Pinpoint the cell where the given text exists, returning its [x, y] midpoint coordinate. 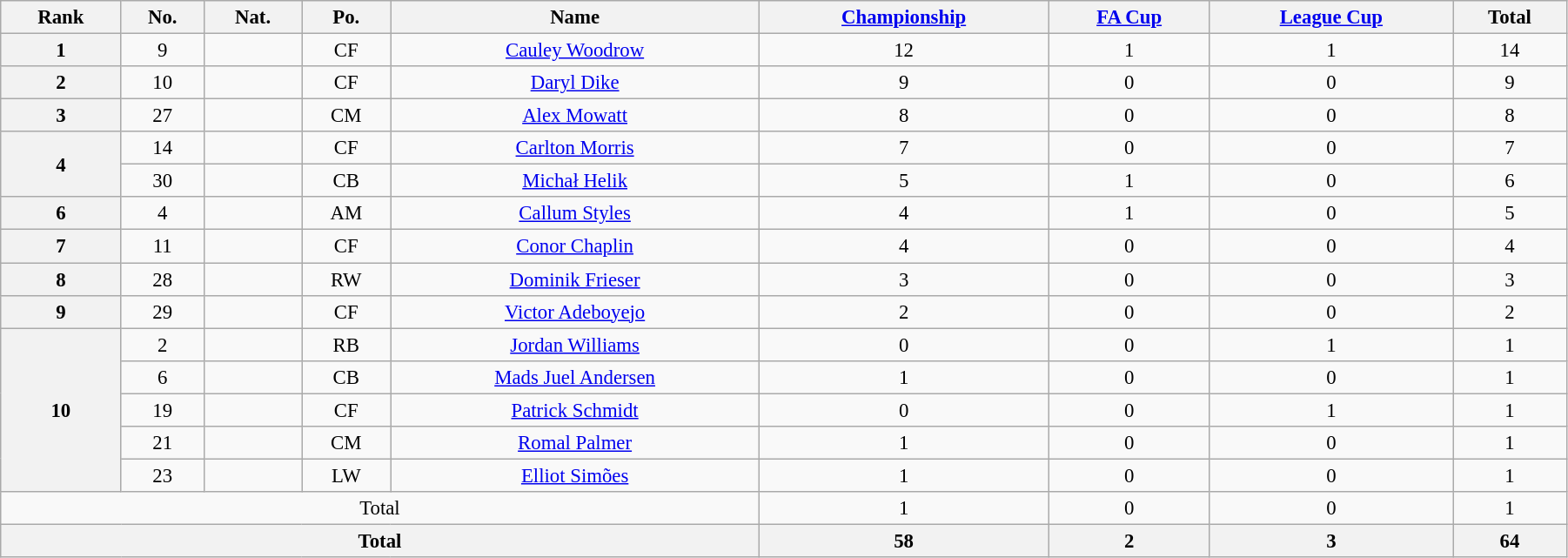
Mads Juel Andersen [574, 377]
Jordan Williams [574, 345]
30 [163, 181]
12 [903, 50]
21 [163, 443]
11 [163, 246]
Elliot Simões [574, 475]
64 [1511, 541]
Victor Adeboyejo [574, 312]
No. [163, 17]
Nat. [253, 17]
Romal Palmer [574, 443]
AM [346, 213]
RB [346, 345]
27 [163, 116]
Dominik Frieser [574, 279]
Cauley Woodrow [574, 50]
FA Cup [1129, 17]
Name [574, 17]
58 [903, 541]
LW [346, 475]
Carlton Morris [574, 148]
Conor Chaplin [574, 246]
29 [163, 312]
Callum Styles [574, 213]
Rank [61, 17]
19 [163, 410]
Alex Mowatt [574, 116]
Patrick Schmidt [574, 410]
RW [346, 279]
Daryl Dike [574, 83]
Michał Helik [574, 181]
28 [163, 279]
Po. [346, 17]
Championship [903, 17]
23 [163, 475]
League Cup [1331, 17]
